Scan for the cell matching the given text and deliver its [X, Y] coordinate at center. 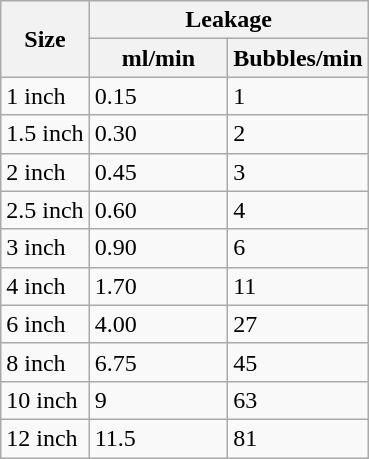
2 [298, 134]
2 inch [45, 172]
Size [45, 39]
0.90 [158, 248]
27 [298, 324]
63 [298, 400]
81 [298, 438]
45 [298, 362]
0.45 [158, 172]
11.5 [158, 438]
1.70 [158, 286]
8 inch [45, 362]
Bubbles/min [298, 58]
4.00 [158, 324]
6 [298, 248]
1 [298, 96]
3 [298, 172]
11 [298, 286]
0.60 [158, 210]
2.5 inch [45, 210]
9 [158, 400]
0.15 [158, 96]
3 inch [45, 248]
6.75 [158, 362]
4 [298, 210]
10 inch [45, 400]
1 inch [45, 96]
Leakage [228, 20]
6 inch [45, 324]
0.30 [158, 134]
12 inch [45, 438]
1.5 inch [45, 134]
4 inch [45, 286]
ml/min [158, 58]
